Determine the (x, y) coordinate at the center of the cell enclosing the given text.  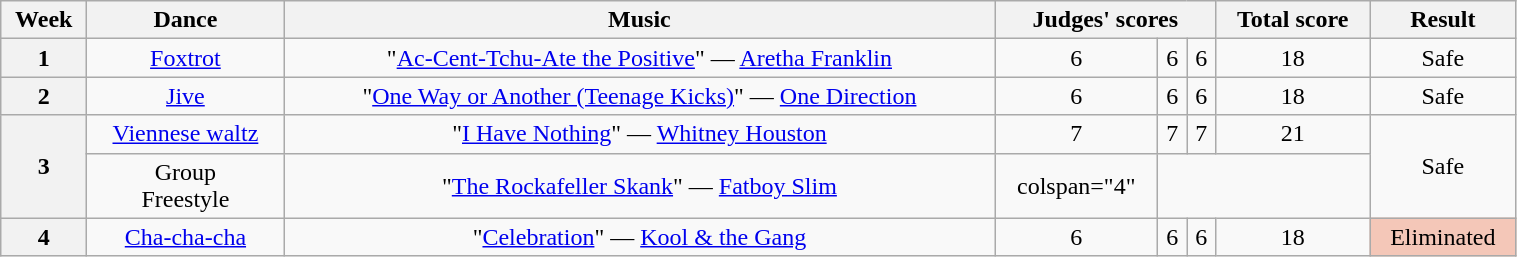
"Celebration" — Kool & the Gang (640, 237)
"The Rockafeller Skank" — Fatboy Slim (640, 186)
"One Way or Another (Teenage Kicks)" — One Direction (640, 96)
Total score (1293, 20)
Jive (186, 96)
Result (1443, 20)
colspan="4" (1076, 186)
"Ac-Cent-Tchu-Ate the Positive" — Aretha Franklin (640, 58)
Music (640, 20)
Dance (186, 20)
2 (44, 96)
21 (1293, 134)
Cha-cha-cha (186, 237)
3 (44, 166)
Week (44, 20)
Judges' scores (1106, 20)
Foxtrot (186, 58)
Viennese waltz (186, 134)
Eliminated (1443, 237)
4 (44, 237)
1 (44, 58)
GroupFreestyle (186, 186)
"I Have Nothing" — Whitney Houston (640, 134)
